Find where the given text appears and provide that cell's center as (x, y) coordinate. 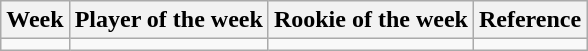
Week (35, 20)
Player of the week (168, 20)
Reference (530, 20)
Rookie of the week (370, 20)
